Output the [x, y] coordinate of the center of the cell containing the given text.  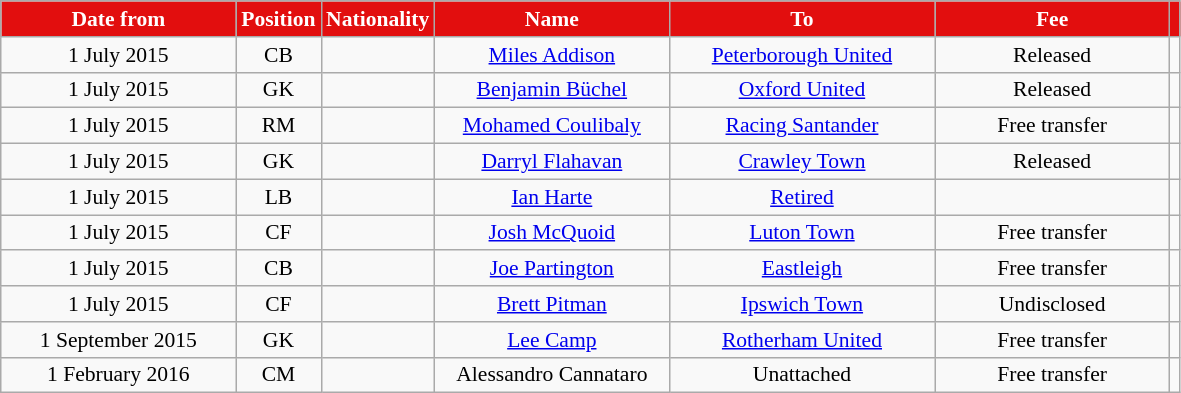
Lee Camp [552, 340]
Luton Town [802, 233]
Mohamed Coulibaly [552, 126]
Position [278, 19]
Rotherham United [802, 340]
Benjamin Büchel [552, 90]
Crawley Town [802, 162]
Oxford United [802, 90]
Brett Pitman [552, 304]
To [802, 19]
Undisclosed [1052, 304]
Ipswich Town [802, 304]
CM [278, 375]
Peterborough United [802, 55]
Name [552, 19]
1 February 2016 [118, 375]
Alessandro Cannataro [552, 375]
Ian Harte [552, 197]
Josh McQuoid [552, 233]
Date from [118, 19]
Racing Santander [802, 126]
Eastleigh [802, 269]
1 September 2015 [118, 340]
LB [278, 197]
Nationality [378, 19]
Joe Partington [552, 269]
Retired [802, 197]
Unattached [802, 375]
Darryl Flahavan [552, 162]
Miles Addison [552, 55]
RM [278, 126]
Fee [1052, 19]
